Locate the cell with the specified text and output its (X, Y) center coordinate. 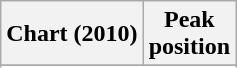
Peakposition (189, 34)
Chart (2010) (72, 34)
